Extract the [x, y] coordinate from the center of the cell holding the provided text.  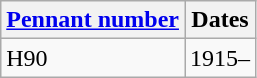
Dates [220, 20]
1915– [220, 58]
H90 [93, 58]
Pennant number [93, 20]
